Determine the (X, Y) coordinate at the center of the cell enclosing the given text.  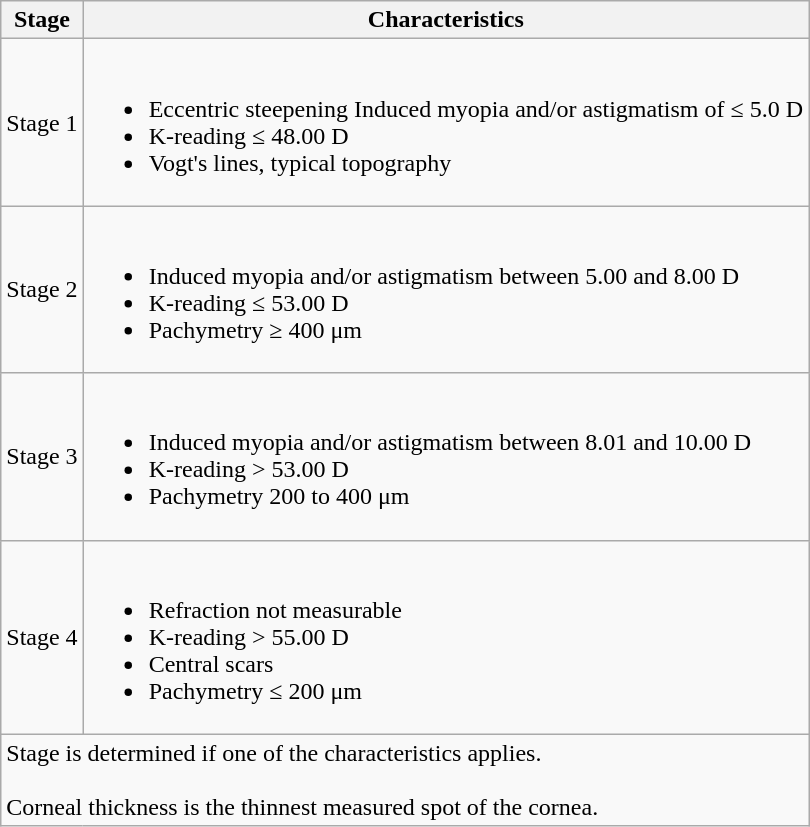
Stage 1 (42, 122)
Refraction not measurableK-reading > 55.00 DCentral scarsPachymetry ≤ 200 μm (446, 637)
Characteristics (446, 20)
Stage (42, 20)
Induced myopia and/or astigmatism between 5.00 and 8.00 DK-reading ≤ 53.00 DPachymetry ≥ 400 μm (446, 290)
Induced myopia and/or astigmatism between 8.01 and 10.00 DK-reading > 53.00 DPachymetry 200 to 400 μm (446, 456)
Eccentric steepening Induced myopia and/or astigmatism of ≤ 5.0 DK-reading ≤ 48.00 DVogt's lines, typical topography (446, 122)
Stage 3 (42, 456)
Stage 2 (42, 290)
Stage is determined if one of the characteristics applies.Corneal thickness is the thinnest measured spot of the cornea. (405, 780)
Stage 4 (42, 637)
